Return (x, y) of the center of cell containing provided text 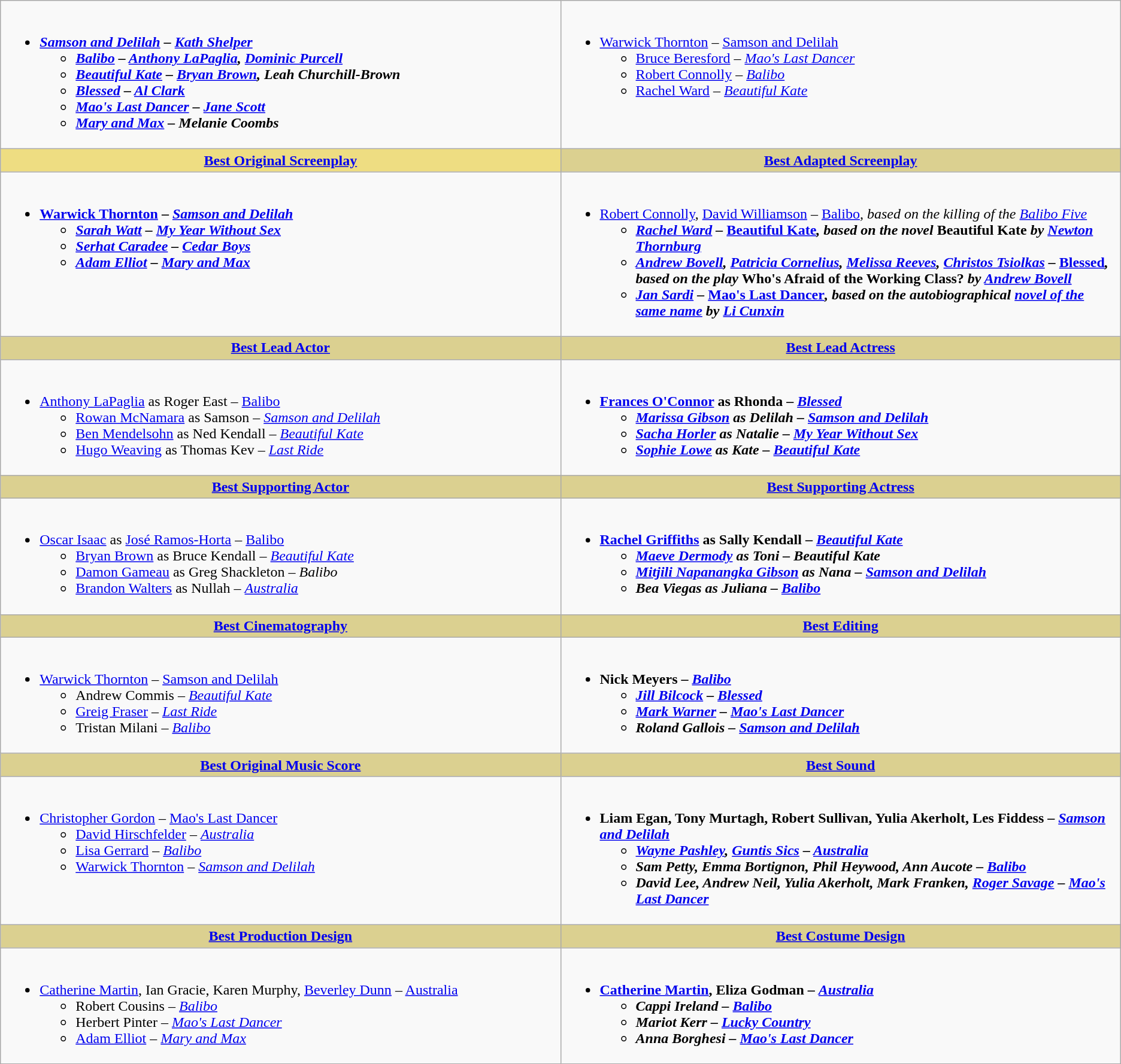
Warwick Thornton – Samson and DelilahSarah Watt – My Year Without SexSerhat Caradee – Cedar BoysAdam Elliot – Mary and Max (280, 254)
Best Original Music Score (280, 765)
Nick Meyers – BaliboJill Bilcock – BlessedMark Warner – Mao's Last DancerRoland Gallois – Samson and Delilah (841, 695)
Christopher Gordon – Mao's Last DancerDavid Hirschfelder – AustraliaLisa Gerrard – BaliboWarwick Thornton – Samson and Delilah (280, 850)
Best Lead Actor (280, 348)
Best Cinematography (280, 626)
Best Costume Design (841, 936)
Best Supporting Actress (841, 487)
Warwick Thornton – Samson and DelilahAndrew Commis – Beautiful KateGreig Fraser – Last RideTristan Milani – Balibo (280, 695)
Best Adapted Screenplay (841, 160)
Best Sound (841, 765)
Catherine Martin, Eliza Godman – AustraliaCappi Ireland – BaliboMariot Kerr – Lucky CountryAnna Borghesi – Mao's Last Dancer (841, 1005)
Best Editing (841, 626)
Best Lead Actress (841, 348)
Best Original Screenplay (280, 160)
Warwick Thornton – Samson and DelilahBruce Beresford – Mao's Last DancerRobert Connolly – BaliboRachel Ward – Beautiful Kate (841, 75)
Best Supporting Actor (280, 487)
Best Production Design (280, 936)
